Identify which cell holds the provided text, then report its (X, Y) central coordinate. 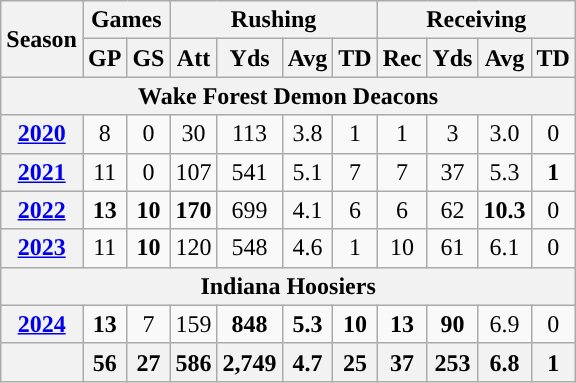
159 (194, 324)
8 (104, 134)
27 (148, 362)
2021 (42, 172)
61 (452, 248)
253 (452, 362)
3 (452, 134)
Indiana Hoosiers (288, 286)
Rec (402, 58)
2024 (42, 324)
2023 (42, 248)
56 (104, 362)
Season (42, 39)
6.8 (504, 362)
10.3 (504, 210)
541 (250, 172)
62 (452, 210)
Att (194, 58)
848 (250, 324)
586 (194, 362)
3.0 (504, 134)
2,749 (250, 362)
113 (250, 134)
4.1 (308, 210)
Games (126, 20)
6.9 (504, 324)
25 (355, 362)
3.8 (308, 134)
GP (104, 58)
170 (194, 210)
2022 (42, 210)
2020 (42, 134)
6.1 (504, 248)
548 (250, 248)
107 (194, 172)
120 (194, 248)
4.7 (308, 362)
4.6 (308, 248)
Receiving (476, 20)
90 (452, 324)
699 (250, 210)
30 (194, 134)
Wake Forest Demon Deacons (288, 96)
Rushing (274, 20)
5.1 (308, 172)
GS (148, 58)
